For the text-containing cell, return its midpoint in [X, Y] coordinate format. 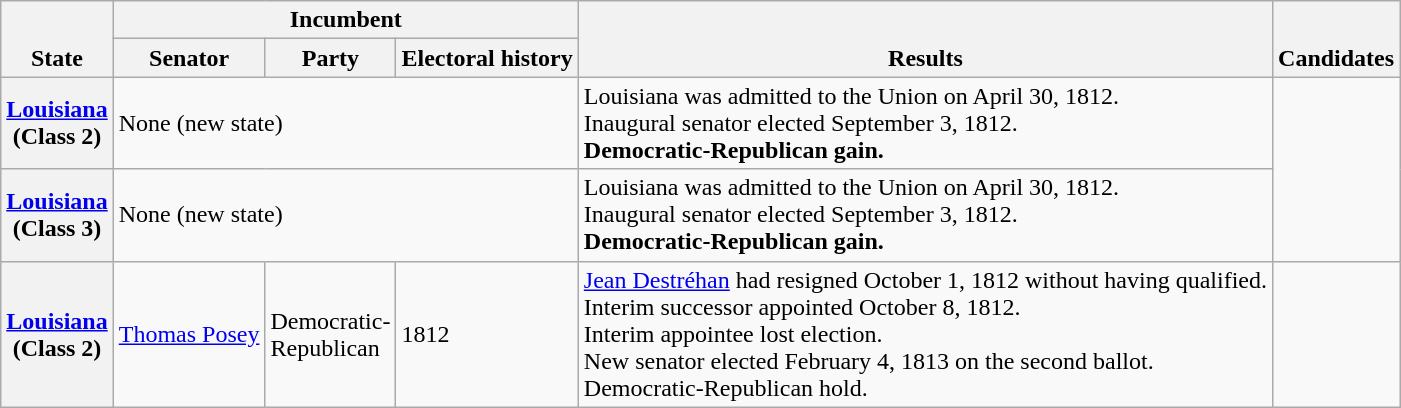
Incumbent [346, 20]
State [57, 39]
Results [925, 39]
Party [330, 58]
Electoral history [487, 58]
1812 [487, 334]
Thomas Posey [189, 334]
Louisiana(Class 3) [57, 215]
Senator [189, 58]
Democratic-Republican [330, 334]
Candidates [1336, 39]
